Provide the [x, y] coordinate of the cell's center where the given text is located.  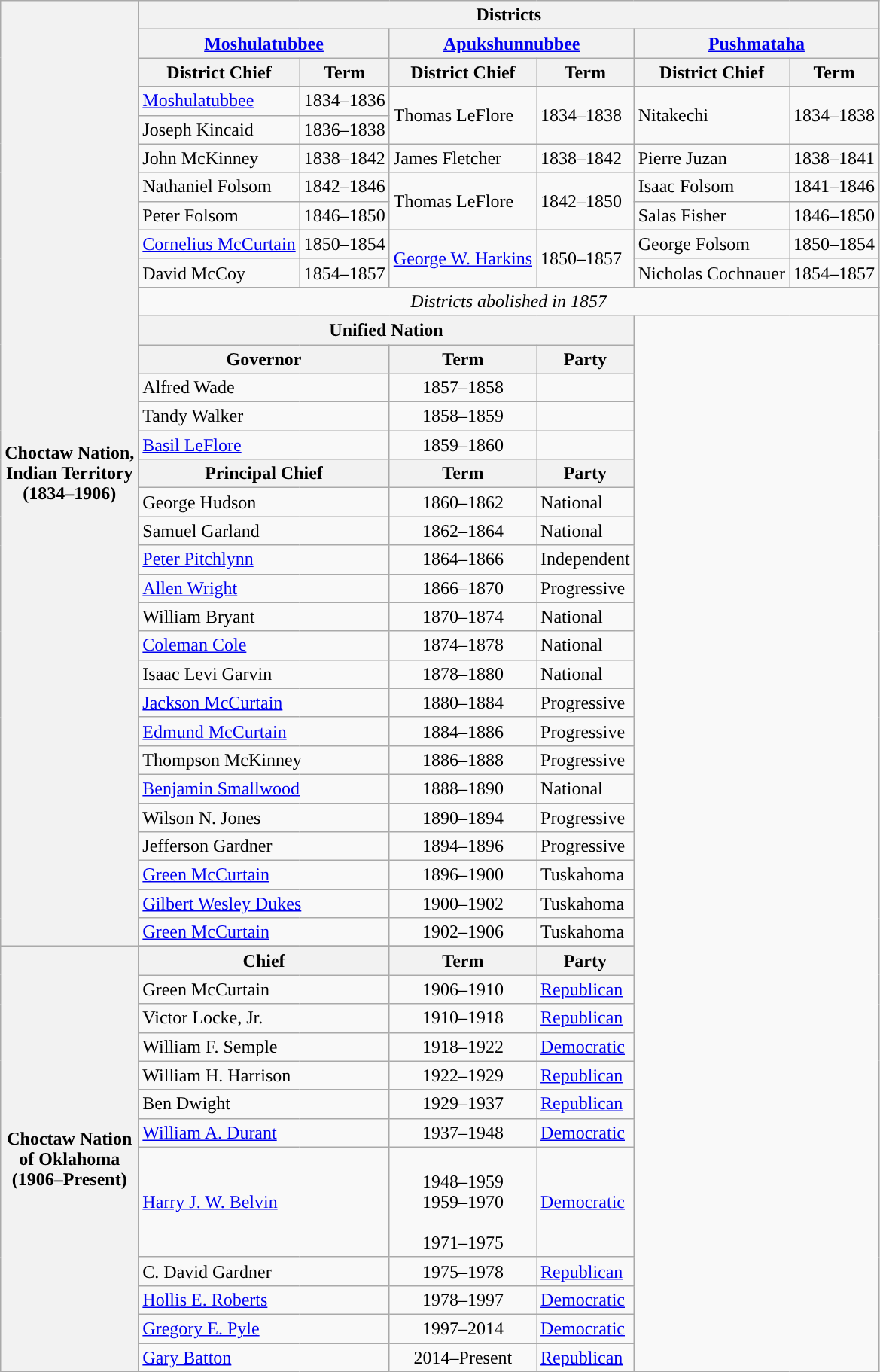
Benjamin Smallwood [263, 788]
C. David Gardner [263, 1271]
1850–1857 [586, 258]
William F. Semple [263, 1047]
Nitakechi [711, 115]
Peter Folsom [219, 215]
Hollis E. Roberts [263, 1300]
David McCoy [219, 273]
1906–1910 [462, 989]
Gary Batton [263, 1358]
Districts abolished in 1857 [509, 301]
Governor [263, 359]
Ben Dwight [263, 1104]
1886–1888 [462, 760]
1902–1906 [462, 932]
1841–1846 [834, 187]
Salas Fisher [711, 215]
George W. Harkins [462, 258]
Principal Chief [263, 474]
Isaac Folsom [711, 187]
Basil LeFlore [263, 445]
Alfred Wade [263, 388]
Cornelius McCurtain [219, 244]
Unified Nation [386, 330]
Victor Locke, Jr. [263, 1018]
1890–1894 [462, 817]
William Bryant [263, 617]
Apukshunnubbee [512, 44]
Choctaw Nationof Oklahoma(1906–Present) [69, 1160]
1900–1902 [462, 904]
Peter Pitchlynn [263, 559]
1910–1918 [462, 1018]
1842–1846 [345, 187]
1860–1862 [462, 502]
1864–1866 [462, 559]
1937–1948 [462, 1133]
George Hudson [263, 502]
Pierre Juzan [711, 158]
1862–1864 [462, 531]
Choctaw Nation,Indian Territory(1834–1906) [69, 474]
1888–1890 [462, 788]
1874–1878 [462, 645]
Gregory E. Pyle [263, 1328]
1975–1978 [462, 1271]
1838–1841 [834, 158]
1918–1922 [462, 1047]
John McKinney [219, 158]
1857–1858 [462, 388]
1870–1874 [462, 617]
Edmund McCurtain [263, 731]
Wilson N. Jones [263, 817]
1929–1937 [462, 1104]
Nathaniel Folsom [219, 187]
1884–1886 [462, 731]
Thompson McKinney [263, 760]
1866–1870 [462, 588]
1834–1836 [345, 101]
1880–1884 [462, 703]
Allen Wright [263, 588]
William H. Harrison [263, 1075]
Joseph Kincaid [219, 130]
Independent [586, 559]
1842–1850 [586, 201]
1896–1900 [462, 875]
William A. Durant [263, 1133]
George Folsom [711, 244]
1858–1859 [462, 416]
Chief [263, 961]
1948–19591959–19701971–1975 [462, 1202]
Jackson McCurtain [263, 703]
1997–2014 [462, 1328]
Samuel Garland [263, 531]
Pushmataha [756, 44]
Isaac Levi Garvin [263, 674]
1894–1896 [462, 846]
1859–1860 [462, 445]
Gilbert Wesley Dukes [263, 904]
Tandy Walker [263, 416]
1922–1929 [462, 1075]
Districts [509, 15]
Nicholas Cochnauer [711, 273]
1836–1838 [345, 130]
1978–1997 [462, 1300]
1878–1880 [462, 674]
Harry J. W. Belvin [263, 1202]
Jefferson Gardner [263, 846]
2014–Present [462, 1358]
James Fletcher [462, 158]
Coleman Cole [263, 645]
